Scan for the cell matching the given text and deliver its (x, y) coordinate at center. 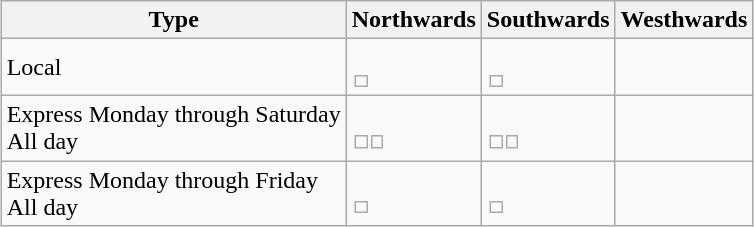
Southwards (548, 20)
Local (174, 68)
Westhwards (684, 20)
Express Monday through SaturdayAll day (174, 128)
Northwards (414, 20)
Type (174, 20)
Express Monday through FridayAll day (174, 192)
